Determine the (x, y) coordinate at the center of the cell enclosing the given text.  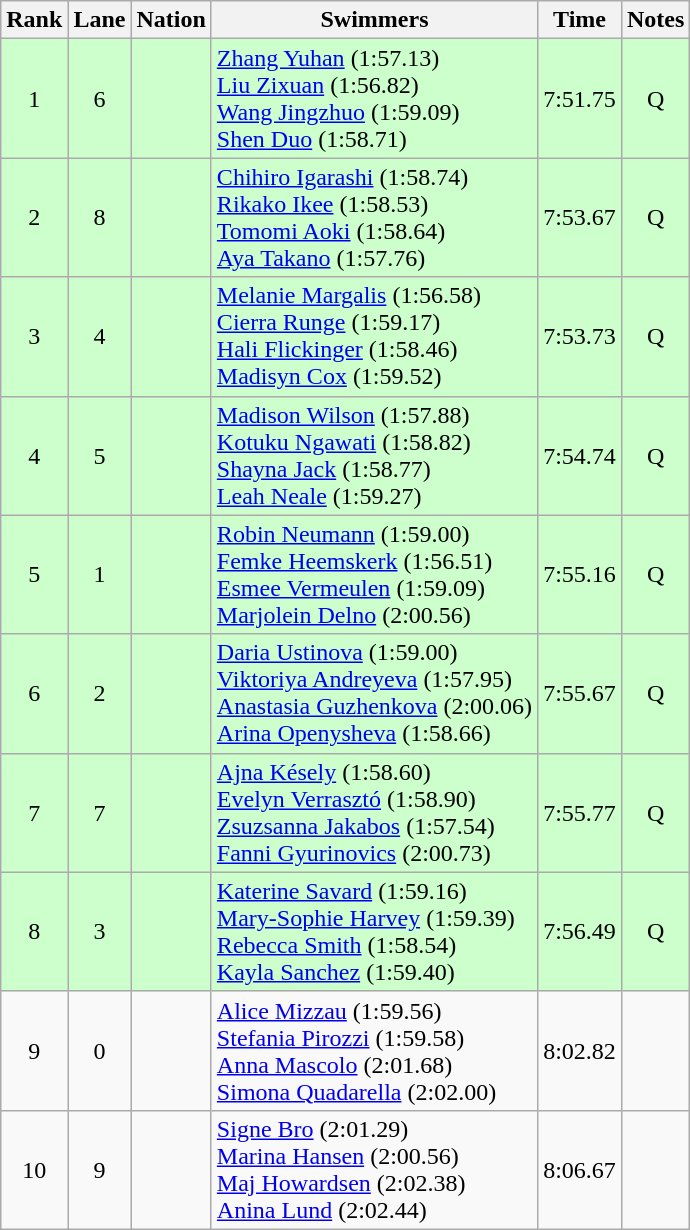
Chihiro Igarashi (1:58.74)Rikako Ikee (1:58.53)Tomomi Aoki (1:58.64)Aya Takano (1:57.76) (374, 218)
Nation (171, 20)
8:02.82 (580, 1050)
7:53.73 (580, 336)
10 (34, 1170)
Zhang Yuhan (1:57.13)Liu Zixuan (1:56.82)Wang Jingzhuo (1:59.09)Shen Duo (1:58.71) (374, 98)
Alice Mizzau (1:59.56)Stefania Pirozzi (1:59.58)Anna Mascolo (2:01.68)Simona Quadarella (2:02.00) (374, 1050)
Katerine Savard (1:59.16)Mary-Sophie Harvey (1:59.39)Rebecca Smith (1:58.54)Kayla Sanchez (1:59.40) (374, 932)
7:55.67 (580, 694)
7:55.16 (580, 574)
Daria Ustinova (1:59.00)Viktoriya Andreyeva (1:57.95)Anastasia Guzhenkova (2:00.06)Arina Openysheva (1:58.66) (374, 694)
Notes (655, 20)
Signe Bro (2:01.29)Marina Hansen (2:00.56)Maj Howardsen (2:02.38)Anina Lund (2:02.44) (374, 1170)
7:54.74 (580, 456)
7:55.77 (580, 812)
Robin Neumann (1:59.00)Femke Heemskerk (1:56.51)Esmee Vermeulen (1:59.09)Marjolein Delno (2:00.56) (374, 574)
8:06.67 (580, 1170)
0 (100, 1050)
Rank (34, 20)
Swimmers (374, 20)
Ajna Késely (1:58.60)Evelyn Verrasztó (1:58.90)Zsuzsanna Jakabos (1:57.54)Fanni Gyurinovics (2:00.73) (374, 812)
Lane (100, 20)
Melanie Margalis (1:56.58)Cierra Runge (1:59.17)Hali Flickinger (1:58.46)Madisyn Cox (1:59.52) (374, 336)
7:56.49 (580, 932)
7:53.67 (580, 218)
Time (580, 20)
Madison Wilson (1:57.88)Kotuku Ngawati (1:58.82)Shayna Jack (1:58.77)Leah Neale (1:59.27) (374, 456)
7:51.75 (580, 98)
